Identify which cell holds the provided text, then report its (X, Y) central coordinate. 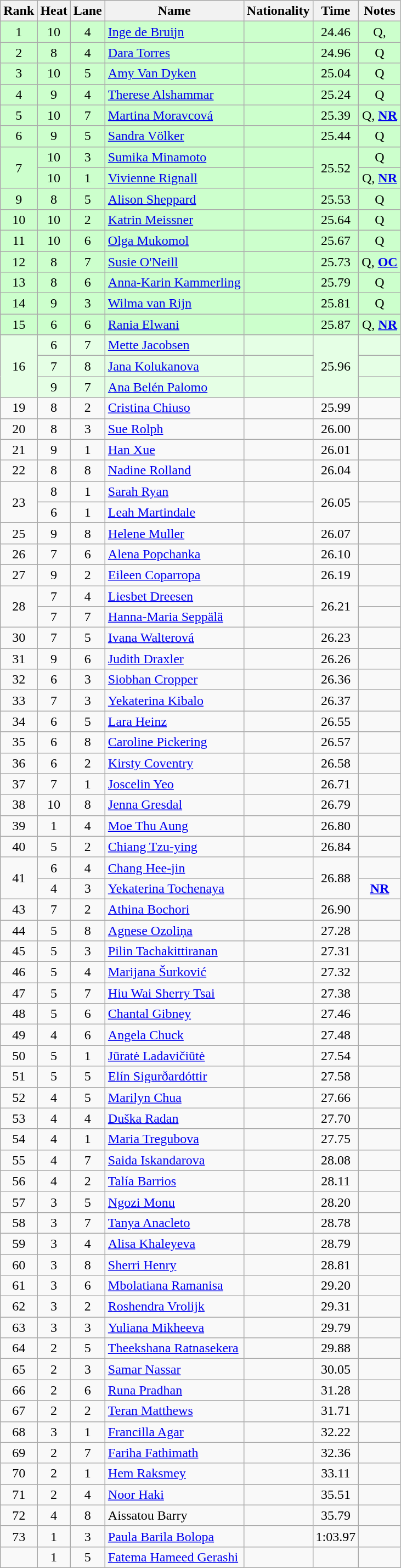
25.79 (336, 283)
26.57 (336, 742)
Q, (380, 32)
25.96 (336, 366)
27.58 (336, 1077)
25.81 (336, 304)
27.31 (336, 951)
35 (19, 742)
25.52 (336, 167)
70 (19, 1474)
24.96 (336, 53)
Chiang Tzu-ying (174, 847)
Paula Barila Bolopa (174, 1536)
26.88 (336, 878)
Athina Bochori (174, 909)
26.80 (336, 826)
58 (19, 1223)
71 (19, 1494)
Caroline Pickering (174, 742)
Mbolatiana Ramanisa (174, 1286)
20 (19, 429)
52 (19, 1097)
Anna-Karin Kammerling (174, 283)
26.79 (336, 805)
Teran Matthews (174, 1411)
55 (19, 1160)
Marilyn Chua (174, 1097)
25.73 (336, 262)
Leah Martindale (174, 512)
Katrin Meissner (174, 220)
Angela Chuck (174, 1035)
Yuliana Mikheeva (174, 1328)
28 (19, 606)
Ana Belén Palomo (174, 387)
Hanna-Maria Seppälä (174, 617)
Francilla Agar (174, 1432)
26.10 (336, 554)
26 (19, 554)
15 (19, 324)
69 (19, 1453)
Lara Heinz (174, 721)
66 (19, 1390)
Therese Alshammar (174, 94)
22 (19, 471)
Chang Hee-jin (174, 867)
Chantal Gibney (174, 1014)
43 (19, 909)
27.46 (336, 1014)
Joscelin Yeo (174, 784)
26.19 (336, 575)
48 (19, 1014)
32.36 (336, 1453)
Yekaterina Tochenaya (174, 888)
Rank (19, 11)
Vivienne Rignall (174, 178)
19 (19, 408)
Judith Draxler (174, 659)
Maria Tregubova (174, 1139)
62 (19, 1307)
Hiu Wai Sherry Tsai (174, 993)
Q, OC (380, 262)
Alena Popchanka (174, 554)
36 (19, 763)
29.88 (336, 1348)
40 (19, 847)
33.11 (336, 1474)
46 (19, 972)
35.51 (336, 1494)
25.67 (336, 240)
44 (19, 931)
25 (19, 533)
Saida Iskandarova (174, 1160)
1:03.97 (336, 1536)
54 (19, 1139)
28.20 (336, 1202)
26.23 (336, 638)
Siobhan Cropper (174, 680)
26.21 (336, 606)
Theekshana Ratnasekera (174, 1348)
12 (19, 262)
27.38 (336, 993)
Pilin Tachakittiranan (174, 951)
56 (19, 1181)
25.44 (336, 136)
38 (19, 805)
Ngozi Monu (174, 1202)
24.46 (336, 32)
73 (19, 1536)
31.28 (336, 1390)
26.07 (336, 533)
27 (19, 575)
Martina Moravcová (174, 115)
11 (19, 240)
Sumika Minamoto (174, 157)
16 (19, 366)
27.48 (336, 1035)
26.84 (336, 847)
37 (19, 784)
Helene Muller (174, 533)
Inge de Bruijn (174, 32)
64 (19, 1348)
Moe Thu Aung (174, 826)
27.70 (336, 1118)
Name (174, 11)
25.04 (336, 74)
27.28 (336, 931)
Elín Sigurðardóttir (174, 1077)
Samar Nassar (174, 1369)
26.01 (336, 450)
67 (19, 1411)
26.05 (336, 502)
28.08 (336, 1160)
49 (19, 1035)
50 (19, 1056)
Fariha Fathimath (174, 1453)
Kirsty Coventry (174, 763)
Hem Raksmey (174, 1474)
32.22 (336, 1432)
Nationality (278, 11)
33 (19, 701)
Yekaterina Kibalo (174, 701)
35.79 (336, 1515)
47 (19, 993)
59 (19, 1244)
34 (19, 721)
25.24 (336, 94)
Talía Barrios (174, 1181)
14 (19, 304)
Ivana Walterová (174, 638)
63 (19, 1328)
26.26 (336, 659)
25.53 (336, 199)
Nadine Rolland (174, 471)
Jūratė Ladavičiūtė (174, 1056)
Sarah Ryan (174, 491)
29.20 (336, 1286)
28.78 (336, 1223)
27.75 (336, 1139)
Jana Kolukanova (174, 366)
Marijana Šurković (174, 972)
Mette Jacobsen (174, 345)
Tanya Anacleto (174, 1223)
Olga Mukomol (174, 240)
26.90 (336, 909)
Fatema Hameed Gerashi (174, 1557)
Sandra Völker (174, 136)
Alisa Khaleyeva (174, 1244)
13 (19, 283)
61 (19, 1286)
Alison Sheppard (174, 199)
21 (19, 450)
Aissatou Barry (174, 1515)
30.05 (336, 1369)
26.36 (336, 680)
57 (19, 1202)
27.32 (336, 972)
65 (19, 1369)
27.54 (336, 1056)
26.00 (336, 429)
Susie O'Neill (174, 262)
Lane (88, 11)
25.64 (336, 220)
Heat (54, 11)
51 (19, 1077)
41 (19, 878)
26.71 (336, 784)
Time (336, 11)
60 (19, 1264)
Jenna Gresdal (174, 805)
Cristina Chiuso (174, 408)
45 (19, 951)
72 (19, 1515)
Sue Rolph (174, 429)
29.79 (336, 1328)
25.87 (336, 324)
NR (380, 888)
68 (19, 1432)
25.99 (336, 408)
Liesbet Dreesen (174, 596)
28.81 (336, 1264)
23 (19, 502)
32 (19, 680)
28.11 (336, 1181)
Roshendra Vrolijk (174, 1307)
30 (19, 638)
53 (19, 1118)
26.58 (336, 763)
28.79 (336, 1244)
27.66 (336, 1097)
Wilma van Rijn (174, 304)
Runa Pradhan (174, 1390)
Rania Elwani (174, 324)
Notes (380, 11)
25.39 (336, 115)
26.04 (336, 471)
31.71 (336, 1411)
Noor Haki (174, 1494)
39 (19, 826)
Duška Radan (174, 1118)
26.37 (336, 701)
Han Xue (174, 450)
Agnese Ozoliņa (174, 931)
29.31 (336, 1307)
Eileen Coparropa (174, 575)
31 (19, 659)
Amy Van Dyken (174, 74)
26.55 (336, 721)
Dara Torres (174, 53)
Sherri Henry (174, 1264)
